Capture the cell that displays the provided text and extract its [X, Y] central coordinate. 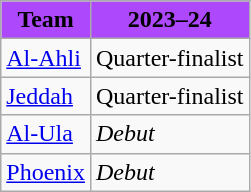
2023–24 [170, 20]
Al-Ahli [46, 58]
Jeddah [46, 96]
Phoenix [46, 172]
Team [46, 20]
Al-Ula [46, 134]
